Provide the [x, y] coordinate of the cell's center where the given text is located.  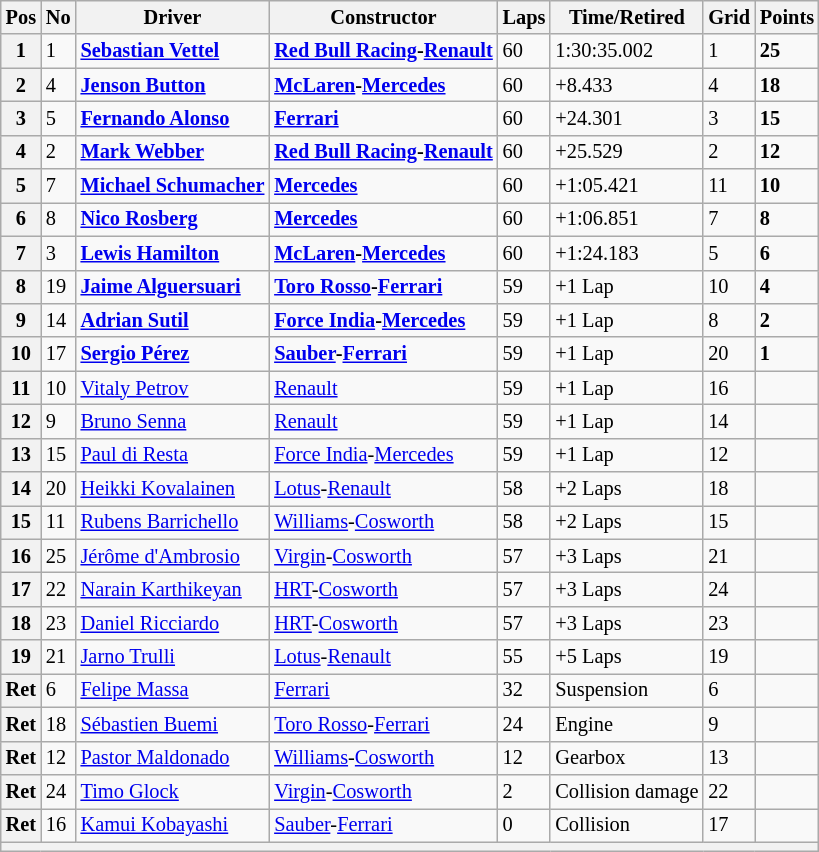
Jaime Alguersuari [173, 287]
Paul di Resta [173, 455]
Constructor [383, 17]
Grid [729, 17]
Pastor Maldonado [173, 758]
No [58, 17]
+1:24.183 [626, 253]
Time/Retired [626, 17]
Mark Webber [173, 152]
Collision damage [626, 791]
Points [787, 17]
Sébastien Buemi [173, 724]
Daniel Ricciardo [173, 623]
Collision [626, 825]
+25.529 [626, 152]
Vitaly Petrov [173, 388]
+8.433 [626, 85]
Gearbox [626, 758]
Adrian Sutil [173, 320]
1:30:35.002 [626, 51]
Jarno Trulli [173, 657]
Jenson Button [173, 85]
55 [524, 657]
+24.301 [626, 118]
Pos [21, 17]
Narain Karthikeyan [173, 589]
Rubens Barrichello [173, 522]
Sergio Pérez [173, 354]
+5 Laps [626, 657]
Laps [524, 17]
Fernando Alonso [173, 118]
+1:06.851 [626, 219]
Sebastian Vettel [173, 51]
Michael Schumacher [173, 186]
Heikki Kovalainen [173, 489]
Lewis Hamilton [173, 253]
Engine [626, 724]
32 [524, 690]
+1:05.421 [626, 186]
Kamui Kobayashi [173, 825]
Jérôme d'Ambrosio [173, 556]
Felipe Massa [173, 690]
Driver [173, 17]
Suspension [626, 690]
Bruno Senna [173, 421]
0 [524, 825]
Nico Rosberg [173, 219]
Timo Glock [173, 791]
